Determine the [x, y] coordinate at the center of the cell enclosing the given text.  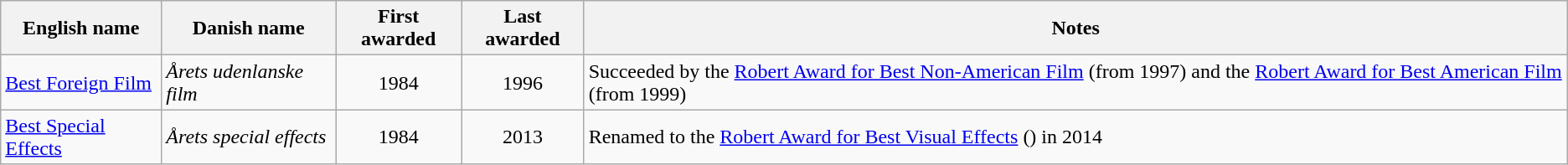
Notes [1075, 28]
1996 [523, 82]
English name [81, 28]
Succeeded by the Robert Award for Best Non-American Film (from 1997) and the Robert Award for Best American Film (from 1999) [1075, 82]
Best Special Effects [81, 137]
Årets udenlanske film [249, 82]
Best Foreign Film [81, 82]
Danish name [249, 28]
Renamed to the Robert Award for Best Visual Effects () in 2014 [1075, 137]
Last awarded [523, 28]
Årets special effects [249, 137]
First awarded [399, 28]
2013 [523, 137]
